From the cell containing the given text, extract its center point as (X, Y) coordinate. 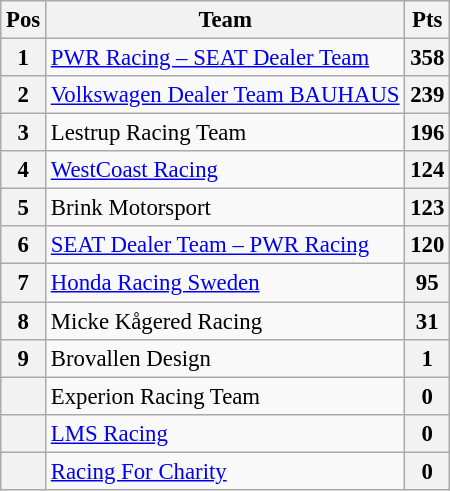
9 (24, 358)
239 (428, 95)
358 (428, 58)
Lestrup Racing Team (226, 133)
124 (428, 170)
31 (428, 321)
PWR Racing – SEAT Dealer Team (226, 58)
Micke Kågered Racing (226, 321)
3 (24, 133)
Volkswagen Dealer Team BAUHAUS (226, 95)
95 (428, 283)
8 (24, 321)
2 (24, 95)
6 (24, 245)
Experion Racing Team (226, 396)
196 (428, 133)
4 (24, 170)
Pts (428, 20)
123 (428, 208)
Brovallen Design (226, 358)
Team (226, 20)
WestCoast Racing (226, 170)
SEAT Dealer Team – PWR Racing (226, 245)
5 (24, 208)
7 (24, 283)
120 (428, 245)
Pos (24, 20)
Brink Motorsport (226, 208)
Honda Racing Sweden (226, 283)
Racing For Charity (226, 471)
LMS Racing (226, 433)
